Detect which cell encompasses the target text, then output its [x, y] center coordinate. 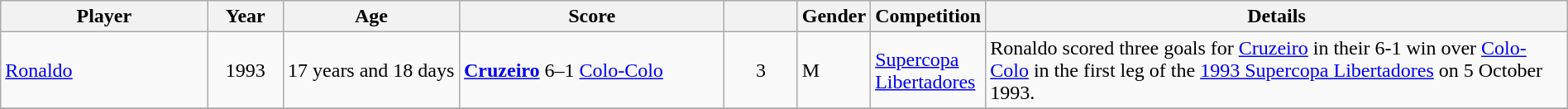
Age [372, 17]
Year [246, 17]
Cruzeiro 6–1 Colo-Colo [591, 70]
Ronaldo [104, 70]
Score [591, 17]
Player [104, 17]
17 years and 18 days [372, 70]
Gender [834, 17]
Supercopa Libertadores [928, 70]
Details [1277, 17]
Competition [928, 17]
M [834, 70]
Ronaldo scored three goals for Cruzeiro in their 6-1 win over Colo-Colo in the first leg of the 1993 Supercopa Libertadores on 5 October 1993. [1277, 70]
3 [761, 70]
1993 [246, 70]
